Capture the cell that displays the provided text and extract its [x, y] central coordinate. 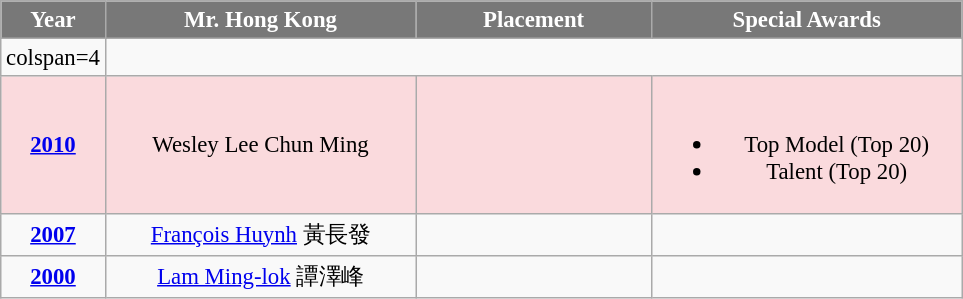
2000 [53, 276]
Wesley Lee Chun Ming [260, 144]
François Huynh 黃長發 [260, 234]
Mr. Hong Kong [260, 20]
colspan=4 [53, 58]
Year [53, 20]
2007 [53, 234]
2010 [53, 144]
Special Awards [806, 20]
Placement [534, 20]
Lam Ming-lok 譚澤峰 [260, 276]
Top Model (Top 20)Talent (Top 20) [806, 144]
